Locate the cell with the specified text and output its (x, y) center coordinate. 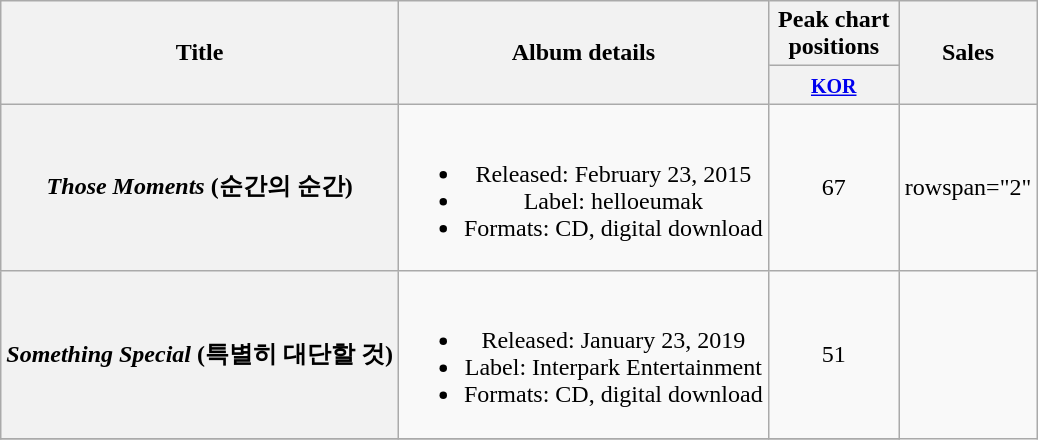
Released: February 23, 2015Label: helloeumakFormats: CD, digital download (583, 188)
67 (834, 188)
Title (200, 52)
Released: January 23, 2019Label: Interpark EntertainmentFormats: CD, digital download (583, 354)
Something Special (특별히 대단할 것) (200, 354)
51 (834, 354)
Peak chart positions (834, 34)
KOR (834, 85)
Those Moments (순간의 순간) (200, 188)
Sales (968, 52)
rowspan="2" (968, 188)
Album details (583, 52)
